From the cell containing the given text, extract its center point as [x, y] coordinate. 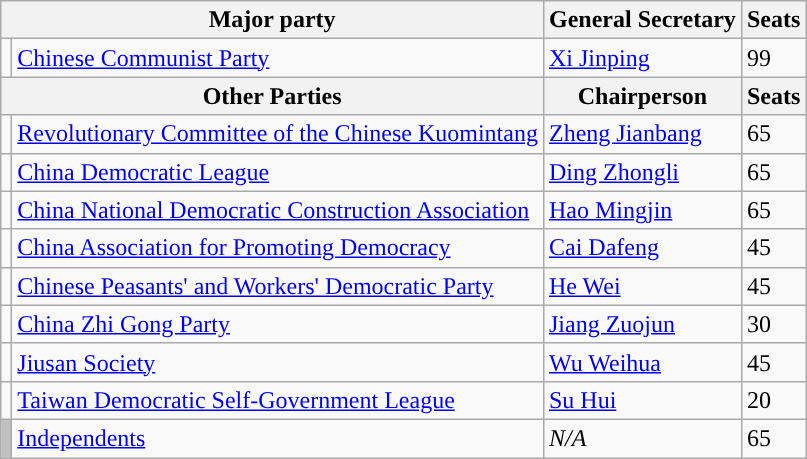
Chinese Peasants' and Workers' Democratic Party [278, 286]
Zheng Jianbang [642, 134]
Ding Zhongli [642, 172]
20 [773, 400]
Other Parties [272, 96]
Chairperson [642, 96]
Chinese Communist Party [278, 58]
Independents [278, 438]
China Association for Promoting Democracy [278, 248]
99 [773, 58]
Major party [272, 20]
China National Democratic Construction Association [278, 210]
Wu Weihua [642, 362]
General Secretary [642, 20]
Taiwan Democratic Self-Government League [278, 400]
Xi Jinping [642, 58]
Hao Mingjin [642, 210]
China Zhi Gong Party [278, 324]
Cai Dafeng [642, 248]
30 [773, 324]
He Wei [642, 286]
China Democratic League [278, 172]
Jiang Zuojun [642, 324]
N/A [642, 438]
Revolutionary Committee of the Chinese Kuomintang [278, 134]
Jiusan Society [278, 362]
Su Hui [642, 400]
